Identify which cell holds the provided text, then report its (x, y) central coordinate. 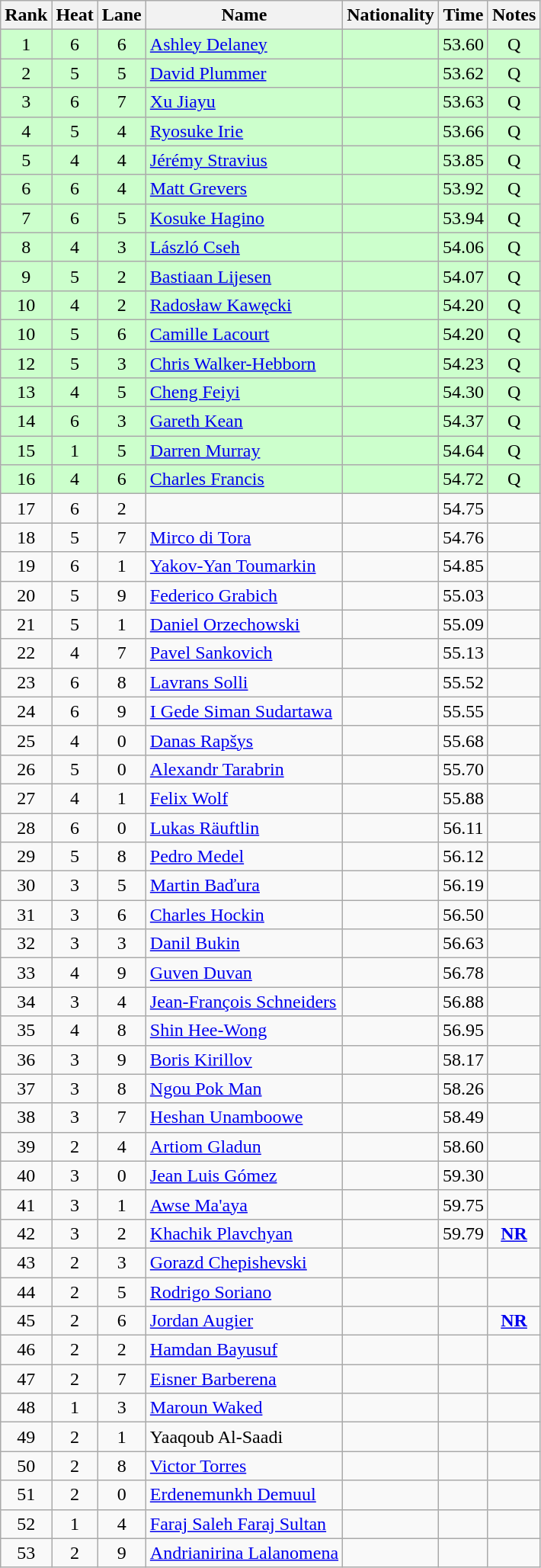
55.55 (463, 711)
23 (26, 682)
Chris Walker-Hebborn (244, 364)
53.63 (463, 102)
50 (26, 1466)
Victor Torres (244, 1466)
Darren Murray (244, 451)
28 (26, 827)
54.72 (463, 479)
54.07 (463, 276)
Danil Bukin (244, 944)
Felix Wolf (244, 798)
Ngou Pok Man (244, 1089)
44 (26, 1292)
39 (26, 1146)
Andrianirina Lalanomena (244, 1553)
22 (26, 653)
13 (26, 393)
16 (26, 479)
Alexandr Tarabrin (244, 769)
Yaaqoub Al-Saadi (244, 1437)
Lavrans Solli (244, 682)
Jordan Augier (244, 1321)
Lane (122, 15)
41 (26, 1204)
Name (244, 15)
Camille Lacourt (244, 334)
21 (26, 624)
24 (26, 711)
Lukas Räuftlin (244, 827)
48 (26, 1408)
Pavel Sankovich (244, 653)
55.52 (463, 682)
Cheng Feiyi (244, 393)
Ryosuke Irie (244, 131)
54.85 (463, 566)
Shin Hee-Wong (244, 1031)
42 (26, 1233)
54.75 (463, 508)
Boris Kirillov (244, 1060)
35 (26, 1031)
Rodrigo Soriano (244, 1292)
55.13 (463, 653)
27 (26, 798)
55.09 (463, 624)
20 (26, 595)
34 (26, 1002)
32 (26, 944)
26 (26, 769)
31 (26, 915)
56.63 (463, 944)
Bastiaan Lijesen (244, 276)
54.37 (463, 422)
56.88 (463, 1002)
56.78 (463, 973)
Martin Baďura (244, 886)
Xu Jiayu (244, 102)
56.12 (463, 857)
Hamdan Bayusuf (244, 1350)
53.62 (463, 73)
33 (26, 973)
Yakov-Yan Toumarkin (244, 566)
54.64 (463, 451)
Guven Duvan (244, 973)
51 (26, 1495)
59.75 (463, 1204)
53.92 (463, 189)
53.85 (463, 160)
Nationality (391, 15)
Heshan Unamboowe (244, 1117)
Awse Ma'aya (244, 1204)
55.03 (463, 595)
David Plummer (244, 73)
55.68 (463, 740)
Gareth Kean (244, 422)
Gorazd Chepishevski (244, 1262)
Charles Hockin (244, 915)
Daniel Orzechowski (244, 624)
56.19 (463, 886)
Erdenemunkh Demuul (244, 1495)
Jean Luis Gómez (244, 1175)
Ashley Delaney (244, 44)
58.49 (463, 1117)
54.30 (463, 393)
Federico Grabich (244, 595)
37 (26, 1089)
Jérémy Stravius (244, 160)
55.70 (463, 769)
I Gede Siman Sudartawa (244, 711)
Faraj Saleh Faraj Sultan (244, 1524)
15 (26, 451)
58.60 (463, 1146)
53 (26, 1553)
43 (26, 1262)
Charles Francis (244, 479)
Eisner Barberena (244, 1379)
Rank (26, 15)
45 (26, 1321)
30 (26, 886)
47 (26, 1379)
Maroun Waked (244, 1408)
56.50 (463, 915)
Heat (75, 15)
Jean-François Schneiders (244, 1002)
Pedro Medel (244, 857)
58.26 (463, 1089)
59.79 (463, 1233)
Danas Rapšys (244, 740)
Kosuke Hagino (244, 218)
Artiom Gladun (244, 1146)
54.76 (463, 537)
53.60 (463, 44)
38 (26, 1117)
49 (26, 1437)
36 (26, 1060)
58.17 (463, 1060)
40 (26, 1175)
25 (26, 740)
56.11 (463, 827)
Matt Grevers (244, 189)
54.06 (463, 247)
12 (26, 364)
László Cseh (244, 247)
55.88 (463, 798)
Radosław Kawęcki (244, 305)
53.94 (463, 218)
Time (463, 15)
52 (26, 1524)
29 (26, 857)
Khachik Plavchyan (244, 1233)
53.66 (463, 131)
19 (26, 566)
Mirco di Tora (244, 537)
Notes (514, 15)
59.30 (463, 1175)
46 (26, 1350)
56.95 (463, 1031)
14 (26, 422)
17 (26, 508)
18 (26, 537)
54.23 (463, 364)
